Locate the cell with the specified text and output its (x, y) center coordinate. 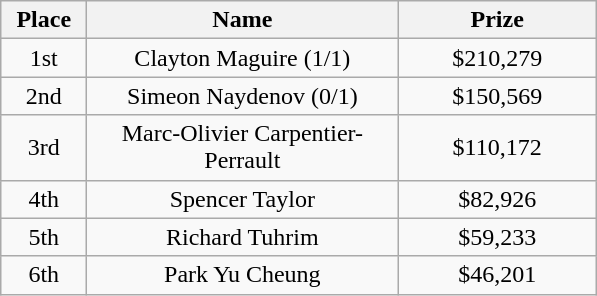
Marc-Olivier Carpentier-Perrault (242, 148)
Simeon Naydenov (0/1) (242, 96)
Richard Tuhrim (242, 237)
5th (44, 237)
6th (44, 275)
Name (242, 20)
3rd (44, 148)
$150,569 (498, 96)
$210,279 (498, 58)
$110,172 (498, 148)
$46,201 (498, 275)
2nd (44, 96)
$59,233 (498, 237)
Place (44, 20)
Prize (498, 20)
$82,926 (498, 199)
1st (44, 58)
Park Yu Cheung (242, 275)
Spencer Taylor (242, 199)
4th (44, 199)
Clayton Maguire (1/1) (242, 58)
